Provide the [x, y] coordinate of the cell's center where the given text is located.  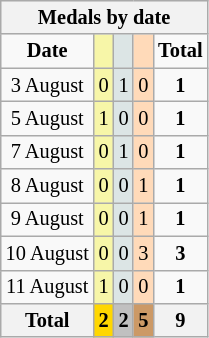
11 August [48, 287]
9 [180, 320]
10 August [48, 253]
Medals by date [104, 17]
8 August [48, 186]
5 [143, 320]
Date [48, 51]
9 August [48, 219]
7 August [48, 152]
3 August [48, 85]
5 August [48, 118]
